Locate the cell with the specified text and output its [x, y] center coordinate. 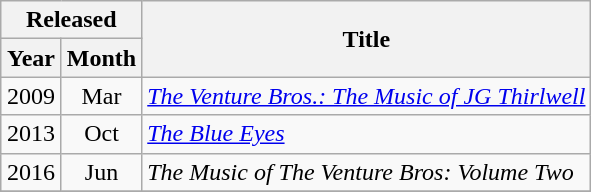
The Music of The Venture Bros: Volume Two [366, 172]
2013 [32, 134]
2009 [32, 96]
Mar [101, 96]
2016 [32, 172]
Title [366, 39]
Oct [101, 134]
Jun [101, 172]
Released [72, 20]
The Blue Eyes [366, 134]
Month [101, 58]
The Venture Bros.: The Music of JG Thirlwell [366, 96]
Year [32, 58]
